Extract the [X, Y] coordinate from the center of the cell holding the provided text.  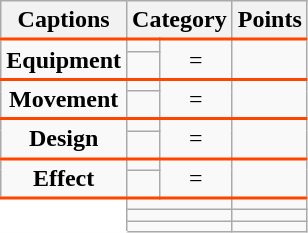
Movement [64, 99]
Design [64, 139]
Points [270, 20]
Captions [64, 20]
Category [180, 20]
Equipment [64, 60]
Effect [64, 178]
